Output the [X, Y] coordinate of the center of the cell containing the given text.  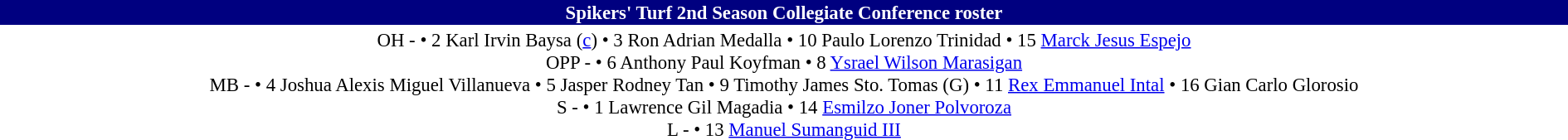
Spikers' Turf 2nd Season Collegiate Conference roster [784, 12]
